Detect which cell encompasses the target text, then output its [x, y] center coordinate. 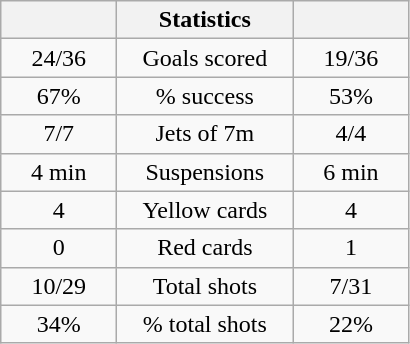
7/31 [351, 286]
0 [59, 248]
24/36 [59, 58]
53% [351, 96]
7/7 [59, 134]
19/36 [351, 58]
Statistics [205, 20]
34% [59, 324]
Jets of 7m [205, 134]
22% [351, 324]
Goals scored [205, 58]
4/4 [351, 134]
Red cards [205, 248]
67% [59, 96]
6 min [351, 172]
% success [205, 96]
% total shots [205, 324]
Yellow cards [205, 210]
Total shots [205, 286]
4 min [59, 172]
Suspensions [205, 172]
10/29 [59, 286]
1 [351, 248]
